Search for the cell housing the specified text and yield its (x, y) center coordinate. 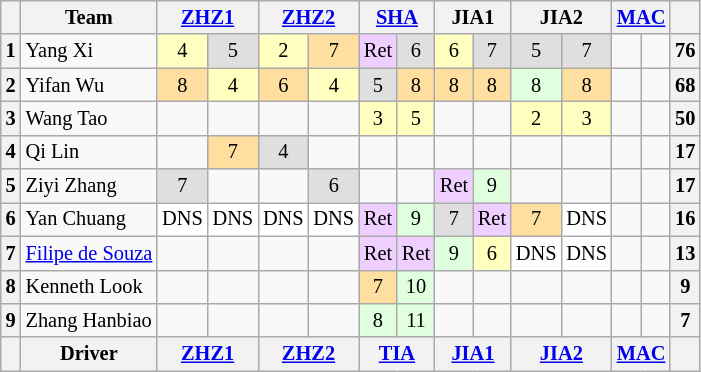
50 (685, 118)
10 (416, 287)
Filipe de Souza (90, 253)
Qi Lin (90, 152)
16 (685, 219)
11 (416, 320)
Ziyi Zhang (90, 186)
Yan Chuang (90, 219)
68 (685, 85)
Wang Tao (90, 118)
Kenneth Look (90, 287)
76 (685, 51)
TIA (397, 354)
Team (90, 17)
Driver (90, 354)
Yifan Wu (90, 85)
SHA (397, 17)
Zhang Hanbiao (90, 320)
1 (11, 51)
13 (685, 253)
Yang Xi (90, 51)
